Return the (x, y) coordinate for the center point of the cell that contains the specified text.  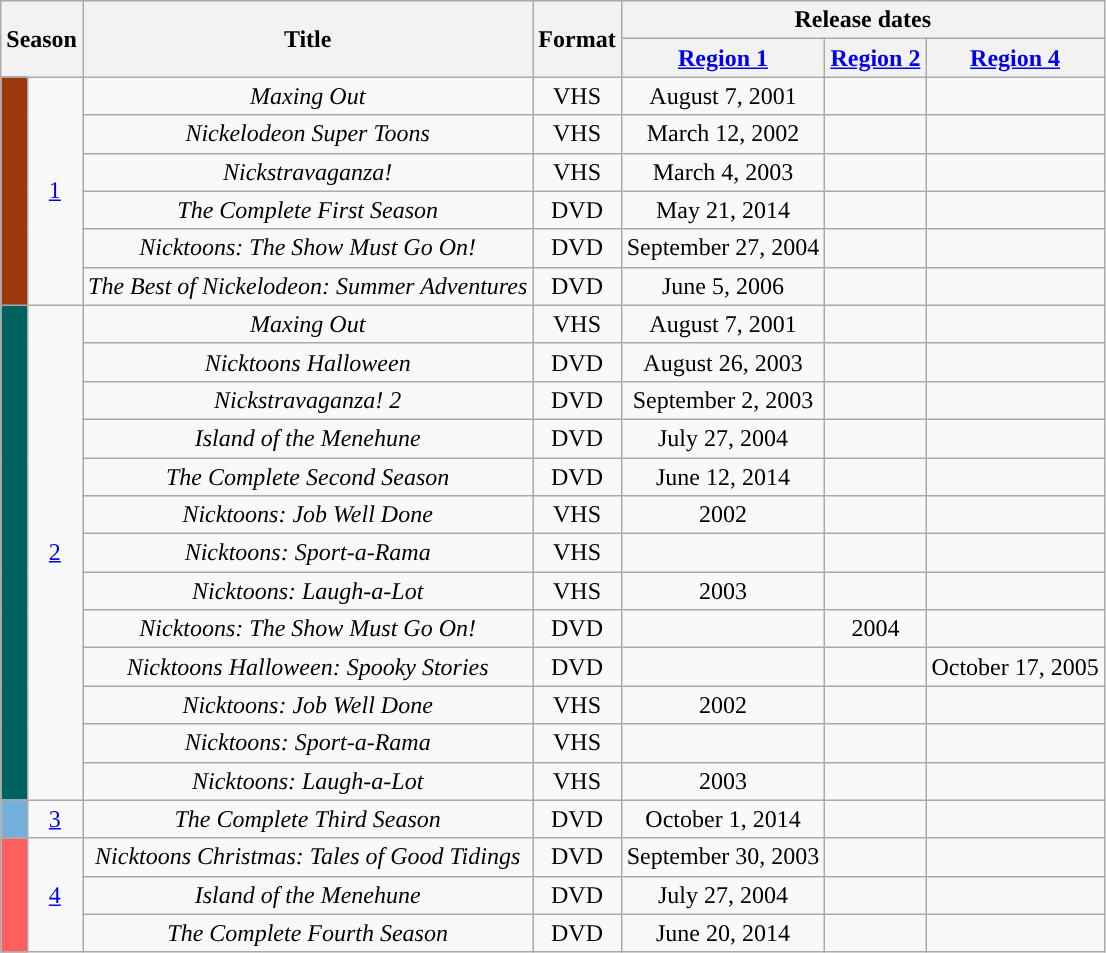
The Complete Third Season (307, 819)
Season (42, 39)
3 (54, 819)
4 (54, 895)
March 4, 2003 (723, 172)
March 12, 2002 (723, 134)
The Complete First Season (307, 210)
Nicktoons Christmas: Tales of Good Tidings (307, 857)
1 (54, 191)
The Complete Fourth Season (307, 933)
October 17, 2005 (1015, 667)
Region 1 (723, 58)
Region 2 (876, 58)
2 (54, 552)
June 5, 2006 (723, 286)
The Complete Second Season (307, 477)
Nickstravaganza! (307, 172)
September 2, 2003 (723, 400)
Region 4 (1015, 58)
October 1, 2014 (723, 819)
May 21, 2014 (723, 210)
Nickstravaganza! 2 (307, 400)
Nickelodeon Super Toons (307, 134)
June 12, 2014 (723, 477)
Format (577, 39)
Nicktoons Halloween: Spooky Stories (307, 667)
June 20, 2014 (723, 933)
Release dates (862, 20)
September 27, 2004 (723, 248)
September 30, 2003 (723, 857)
Title (307, 39)
August 26, 2003 (723, 362)
The Best of Nickelodeon: Summer Adventures (307, 286)
2004 (876, 629)
Nicktoons Halloween (307, 362)
